Scan for the cell matching the given text and deliver its (x, y) coordinate at center. 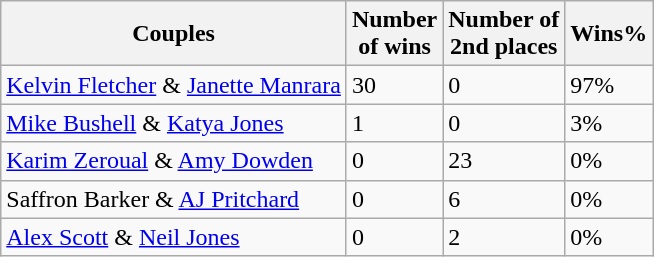
Saffron Barker & AJ Pritchard (174, 199)
6 (504, 199)
97% (609, 85)
Wins% (609, 34)
1 (394, 123)
Mike Bushell & Katya Jones (174, 123)
Kelvin Fletcher & Janette Manrara (174, 85)
Number of2nd places (504, 34)
30 (394, 85)
Numberof wins (394, 34)
23 (504, 161)
Couples (174, 34)
2 (504, 237)
3% (609, 123)
Alex Scott & Neil Jones (174, 237)
Karim Zeroual & Amy Dowden (174, 161)
